Pinpoint the cell where the given text exists, returning its (X, Y) midpoint coordinate. 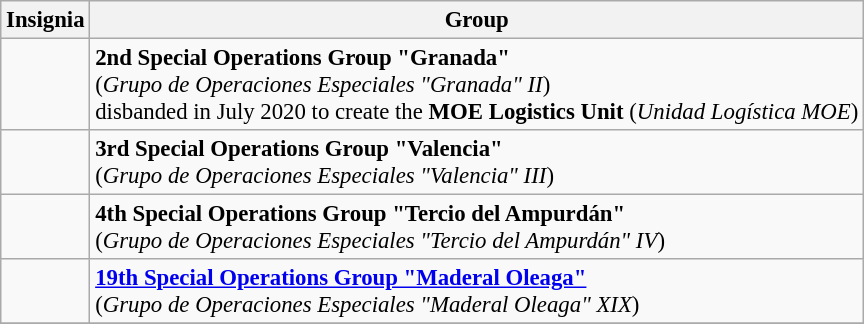
19th Special Operations Group "Maderal Oleaga" (Grupo de Operaciones Especiales "Maderal Oleaga" XIX) (477, 292)
4th Special Operations Group "Tercio del Ampurdán"(Grupo de Operaciones Especiales "Tercio del Ampurdán" IV) (477, 228)
Insignia (46, 20)
Group (477, 20)
3rd Special Operations Group "Valencia"(Grupo de Operaciones Especiales "Valencia" III) (477, 162)
